Output the [X, Y] coordinate of the center of the cell containing the given text.  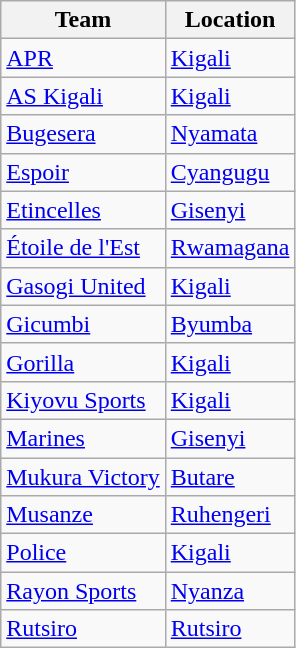
Gasogi United [83, 286]
Ruhengeri [230, 515]
Location [230, 20]
Nyamata [230, 134]
Marines [83, 438]
Gicumbi [83, 324]
Police [83, 553]
Étoile de l'Est [83, 248]
Rwamagana [230, 248]
Cyangugu [230, 172]
Byumba [230, 324]
APR [83, 58]
Mukura Victory [83, 477]
Espoir [83, 172]
Kiyovu Sports [83, 400]
Butare [230, 477]
Nyanza [230, 591]
Musanze [83, 515]
Team [83, 20]
Gorilla [83, 362]
Rayon Sports [83, 591]
AS Kigali [83, 96]
Bugesera [83, 134]
Etincelles [83, 210]
